Locate the cell with the specified text and output its [x, y] center coordinate. 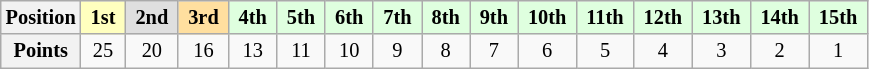
14th [779, 17]
7th [397, 17]
Points [41, 51]
10th [547, 17]
12th [663, 17]
4th [253, 17]
11 [301, 51]
7 [494, 51]
11th [604, 17]
9 [397, 51]
2nd [152, 17]
2 [779, 51]
25 [104, 51]
1 [838, 51]
10 [349, 51]
13th [721, 17]
20 [152, 51]
3rd [203, 17]
16 [203, 51]
4 [663, 51]
13 [253, 51]
9th [494, 17]
8 [446, 51]
6th [349, 17]
8th [446, 17]
6 [547, 51]
Position [41, 17]
3 [721, 51]
15th [838, 17]
5th [301, 17]
5 [604, 51]
1st [104, 17]
